Extract the [X, Y] coordinate from the center of the cell holding the provided text.  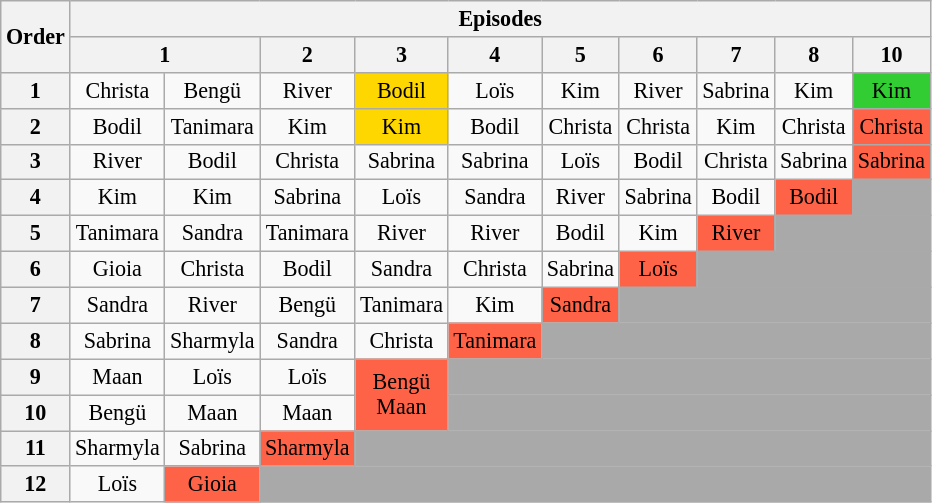
Order [36, 36]
9 [36, 377]
12 [36, 484]
Episodes [500, 18]
11 [36, 448]
BengüMaan [402, 395]
